Return the (X, Y) coordinate for the center point of the cell that contains the specified text.  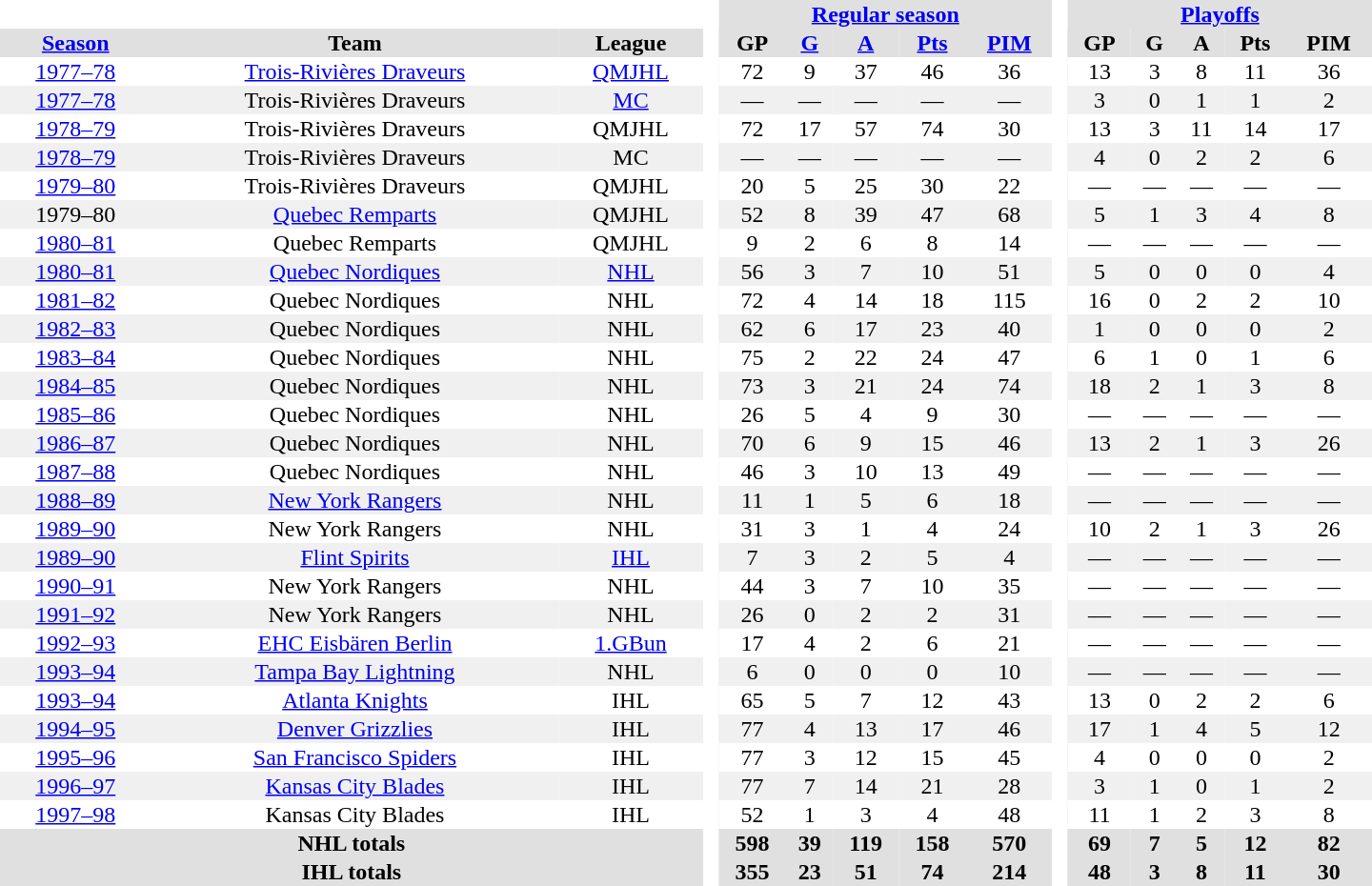
68 (1009, 214)
355 (753, 872)
115 (1009, 300)
158 (932, 843)
1988–89 (76, 500)
214 (1009, 872)
1981–82 (76, 300)
56 (753, 272)
35 (1009, 586)
16 (1100, 300)
28 (1009, 786)
45 (1009, 757)
37 (865, 71)
League (631, 43)
44 (753, 586)
1987–88 (76, 472)
1997–98 (76, 815)
1.GBun (631, 643)
65 (753, 700)
62 (753, 329)
Regular season (885, 14)
1984–85 (76, 386)
Playoffs (1220, 14)
1996–97 (76, 786)
82 (1328, 843)
Season (76, 43)
25 (865, 186)
49 (1009, 472)
1992–93 (76, 643)
1986–87 (76, 443)
570 (1009, 843)
Denver Grizzlies (355, 729)
1995–96 (76, 757)
20 (753, 186)
Tampa Bay Lightning (355, 672)
1985–86 (76, 414)
1994–95 (76, 729)
598 (753, 843)
NHL totals (352, 843)
Team (355, 43)
Atlanta Knights (355, 700)
1983–84 (76, 357)
1990–91 (76, 586)
IHL totals (352, 872)
1991–92 (76, 614)
San Francisco Spiders (355, 757)
75 (753, 357)
Flint Spirits (355, 557)
69 (1100, 843)
73 (753, 386)
EHC Eisbären Berlin (355, 643)
40 (1009, 329)
70 (753, 443)
1982–83 (76, 329)
119 (865, 843)
57 (865, 129)
43 (1009, 700)
